Search for the cell housing the specified text and yield its (X, Y) center coordinate. 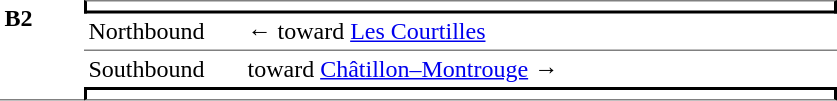
Southbound (164, 69)
← toward Les Courtilles (540, 33)
toward Châtillon–Montrouge → (540, 69)
B2 (42, 50)
Northbound (164, 33)
